Return [x, y] of the center of cell containing provided text 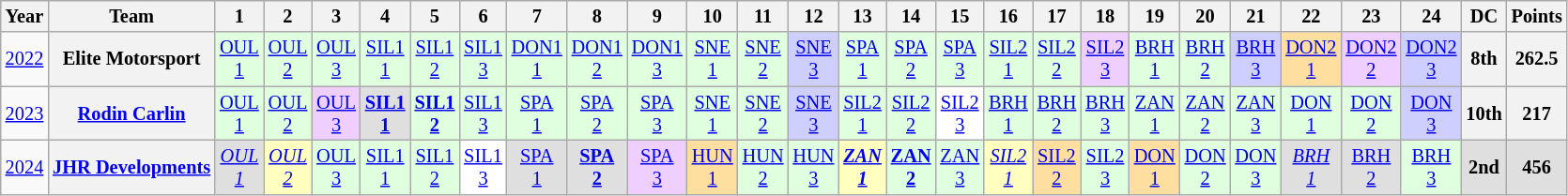
8 [597, 16]
6 [483, 16]
DC [1483, 16]
24 [1431, 16]
5 [436, 16]
Elite Motorsport [131, 59]
16 [1008, 16]
HUN2 [763, 167]
17 [1057, 16]
HUN3 [813, 167]
18 [1105, 16]
23 [1371, 16]
8th [1483, 59]
4 [385, 16]
DON22 [1371, 59]
Rodin Carlin [131, 113]
2 [288, 16]
262.5 [1537, 59]
11 [763, 16]
9 [657, 16]
3 [336, 16]
21 [1255, 16]
Team [131, 16]
HUN1 [713, 167]
10th [1483, 113]
217 [1537, 113]
1 [239, 16]
2023 [24, 113]
Points [1537, 16]
10 [713, 16]
DON21 [1311, 59]
456 [1537, 167]
15 [960, 16]
DON13 [657, 59]
Year [24, 16]
12 [813, 16]
14 [911, 16]
DON23 [1431, 59]
22 [1311, 16]
2nd [1483, 167]
2024 [24, 167]
DON11 [537, 59]
19 [1155, 16]
20 [1206, 16]
7 [537, 16]
JHR Developments [131, 167]
2022 [24, 59]
DON12 [597, 59]
13 [862, 16]
